Locate the cell with the specified text and output its (x, y) center coordinate. 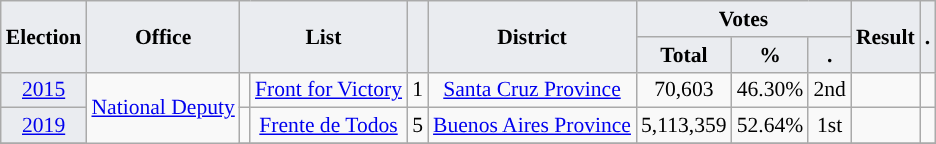
Buenos Aires Province (532, 126)
2019 (44, 126)
Front for Victory (328, 90)
Frente de Todos (328, 126)
District (532, 36)
2015 (44, 90)
1 (418, 90)
% (770, 55)
2nd (830, 90)
Election (44, 36)
Votes (744, 19)
46.30% (770, 90)
5,113,359 (684, 126)
1st (830, 126)
National Deputy (162, 108)
Total (684, 55)
Santa Cruz Province (532, 90)
List (324, 36)
70,603 (684, 90)
52.64% (770, 126)
Office (162, 36)
5 (418, 126)
Result (886, 36)
